Extract the (x, y) coordinate from the center of the cell holding the provided text.  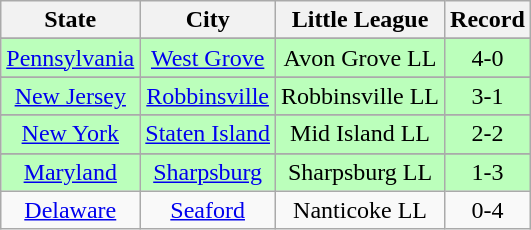
Nanticoke LL (360, 210)
Seaford (208, 210)
4-0 (488, 58)
Robbinsville (208, 96)
Maryland (70, 172)
Delaware (70, 210)
Avon Grove LL (360, 58)
New Jersey (70, 96)
0-4 (488, 210)
Pennsylvania (70, 58)
New York (70, 134)
Staten Island (208, 134)
Robbinsville LL (360, 96)
State (70, 20)
2-2 (488, 134)
1-3 (488, 172)
West Grove (208, 58)
Mid Island LL (360, 134)
Record (488, 20)
Little League (360, 20)
Sharpsburg (208, 172)
3-1 (488, 96)
City (208, 20)
Sharpsburg LL (360, 172)
